Detect which cell encompasses the target text, then output its [x, y] center coordinate. 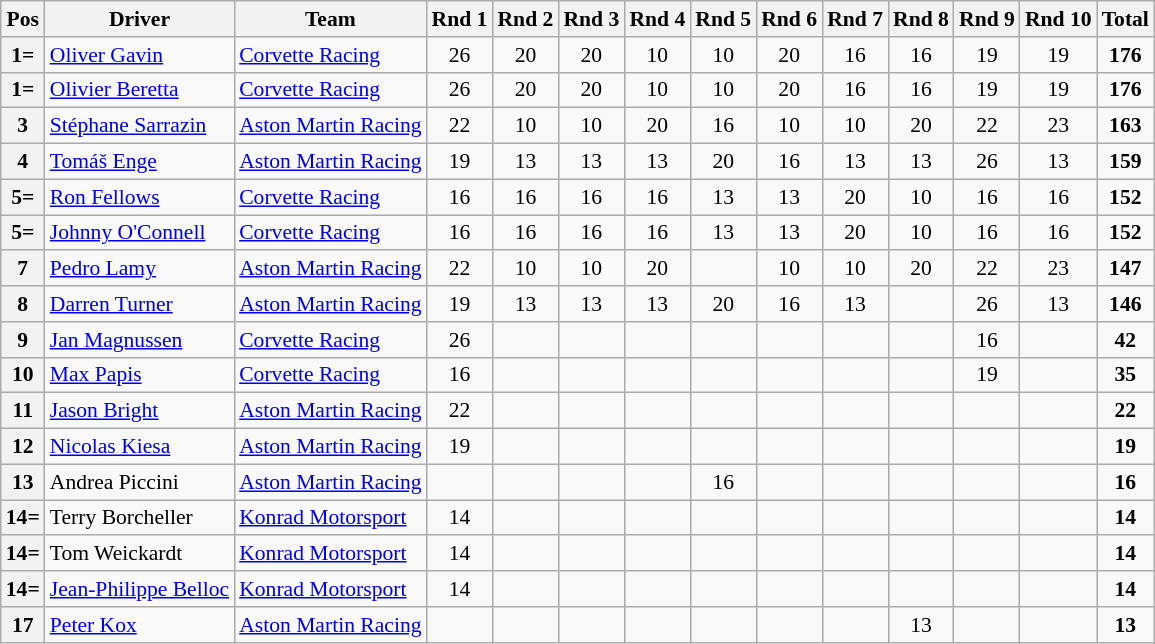
159 [1126, 162]
Rnd 5 [723, 19]
8 [23, 304]
Tom Weickardt [140, 554]
Rnd 6 [789, 19]
Rnd 2 [525, 19]
Nicolas Kiesa [140, 447]
Jan Magnussen [140, 340]
Stéphane Sarrazin [140, 126]
4 [23, 162]
Rnd 10 [1058, 19]
Darren Turner [140, 304]
7 [23, 269]
Johnny O'Connell [140, 233]
9 [23, 340]
Pedro Lamy [140, 269]
Ron Fellows [140, 197]
42 [1126, 340]
12 [23, 447]
Andrea Piccini [140, 482]
Team [330, 19]
Jason Bright [140, 411]
Oliver Gavin [140, 55]
17 [23, 625]
Terry Borcheller [140, 518]
Max Papis [140, 375]
Driver [140, 19]
3 [23, 126]
Rnd 3 [591, 19]
Pos [23, 19]
Rnd 9 [987, 19]
Rnd 7 [855, 19]
Tomáš Enge [140, 162]
163 [1126, 126]
Olivier Beretta [140, 90]
146 [1126, 304]
Rnd 4 [657, 19]
Rnd 1 [460, 19]
11 [23, 411]
Peter Kox [140, 625]
147 [1126, 269]
Jean-Philippe Belloc [140, 589]
35 [1126, 375]
Rnd 8 [921, 19]
Total [1126, 19]
